Determine the (X, Y) coordinate at the center of the cell enclosing the given text.  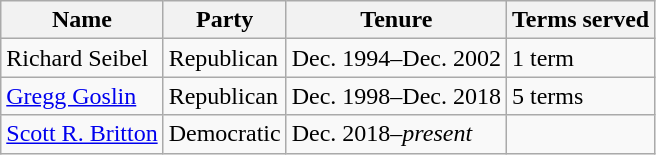
Dec. 1994–Dec. 2002 (396, 58)
Richard Seibel (82, 58)
1 term (581, 58)
Dec. 1998–Dec. 2018 (396, 96)
Democratic (224, 134)
5 terms (581, 96)
Scott R. Britton (82, 134)
Dec. 2018–present (396, 134)
Terms served (581, 20)
Name (82, 20)
Tenure (396, 20)
Party (224, 20)
Gregg Goslin (82, 96)
